Determine the [X, Y] coordinate at the center of the cell enclosing the given text.  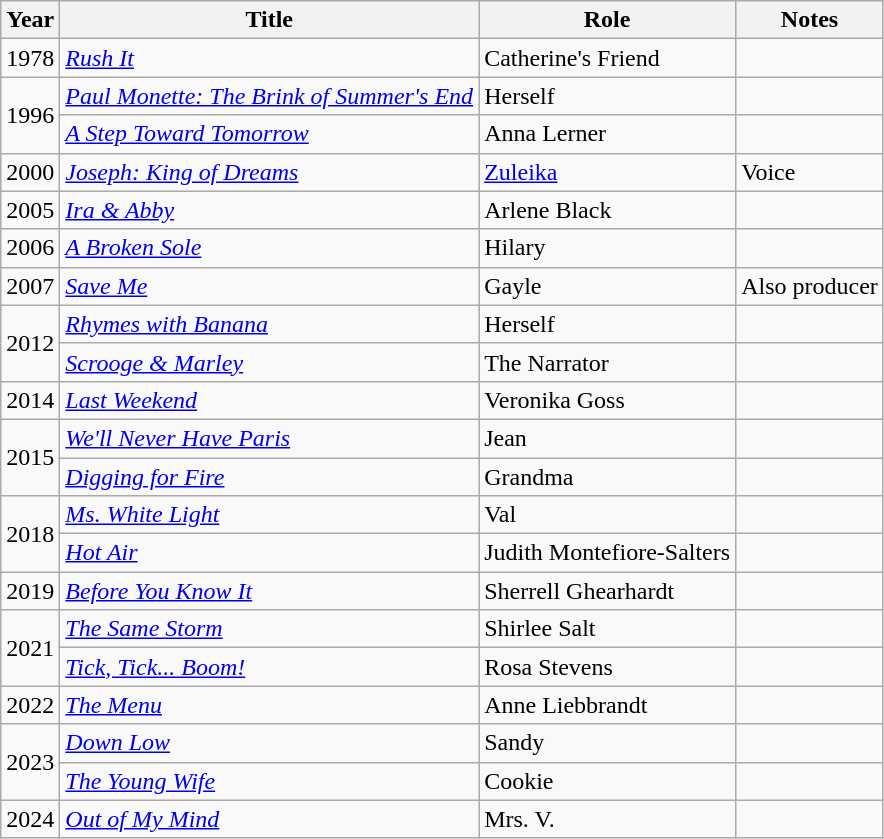
Ira & Abby [270, 210]
Arlene Black [608, 210]
Zuleika [608, 172]
2014 [30, 400]
2021 [30, 648]
Anne Liebbrandt [608, 705]
Rosa Stevens [608, 667]
1996 [30, 115]
Hilary [608, 248]
Scrooge & Marley [270, 362]
Before You Know It [270, 591]
Save Me [270, 286]
Veronika Goss [608, 400]
Sandy [608, 743]
Title [270, 20]
Tick, Tick... Boom! [270, 667]
Down Low [270, 743]
Also producer [810, 286]
The Young Wife [270, 781]
2006 [30, 248]
Mrs. V. [608, 819]
2023 [30, 762]
Grandma [608, 477]
2024 [30, 819]
2022 [30, 705]
Rhymes with Banana [270, 324]
Voice [810, 172]
Shirlee Salt [608, 629]
Judith Montefiore-Salters [608, 553]
2012 [30, 343]
The Menu [270, 705]
Role [608, 20]
The Same Storm [270, 629]
1978 [30, 58]
Paul Monette: The Brink of Summer's End [270, 96]
Year [30, 20]
A Broken Sole [270, 248]
Gayle [608, 286]
2005 [30, 210]
Catherine's Friend [608, 58]
2018 [30, 534]
Jean [608, 438]
Cookie [608, 781]
Ms. White Light [270, 515]
Out of My Mind [270, 819]
2019 [30, 591]
Last Weekend [270, 400]
Notes [810, 20]
The Narrator [608, 362]
Sherrell Ghearhardt [608, 591]
We'll Never Have Paris [270, 438]
Joseph: King of Dreams [270, 172]
Hot Air [270, 553]
2015 [30, 457]
Rush It [270, 58]
2007 [30, 286]
2000 [30, 172]
Anna Lerner [608, 134]
Digging for Fire [270, 477]
A Step Toward Tomorrow [270, 134]
Val [608, 515]
